Extract the (X, Y) coordinate from the center of the cell holding the provided text.  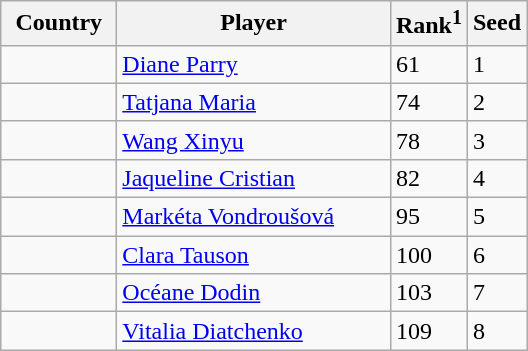
Vitalia Diatchenko (254, 331)
5 (496, 217)
Seed (496, 24)
74 (428, 102)
Tatjana Maria (254, 102)
82 (428, 178)
Océane Dodin (254, 293)
78 (428, 140)
Country (59, 24)
Wang Xinyu (254, 140)
3 (496, 140)
Player (254, 24)
95 (428, 217)
Rank1 (428, 24)
1 (496, 64)
4 (496, 178)
Markéta Vondroušová (254, 217)
Clara Tauson (254, 255)
100 (428, 255)
Jaqueline Cristian (254, 178)
Diane Parry (254, 64)
6 (496, 255)
109 (428, 331)
8 (496, 331)
103 (428, 293)
61 (428, 64)
7 (496, 293)
2 (496, 102)
